Pinpoint the cell where the given text exists, returning its (x, y) midpoint coordinate. 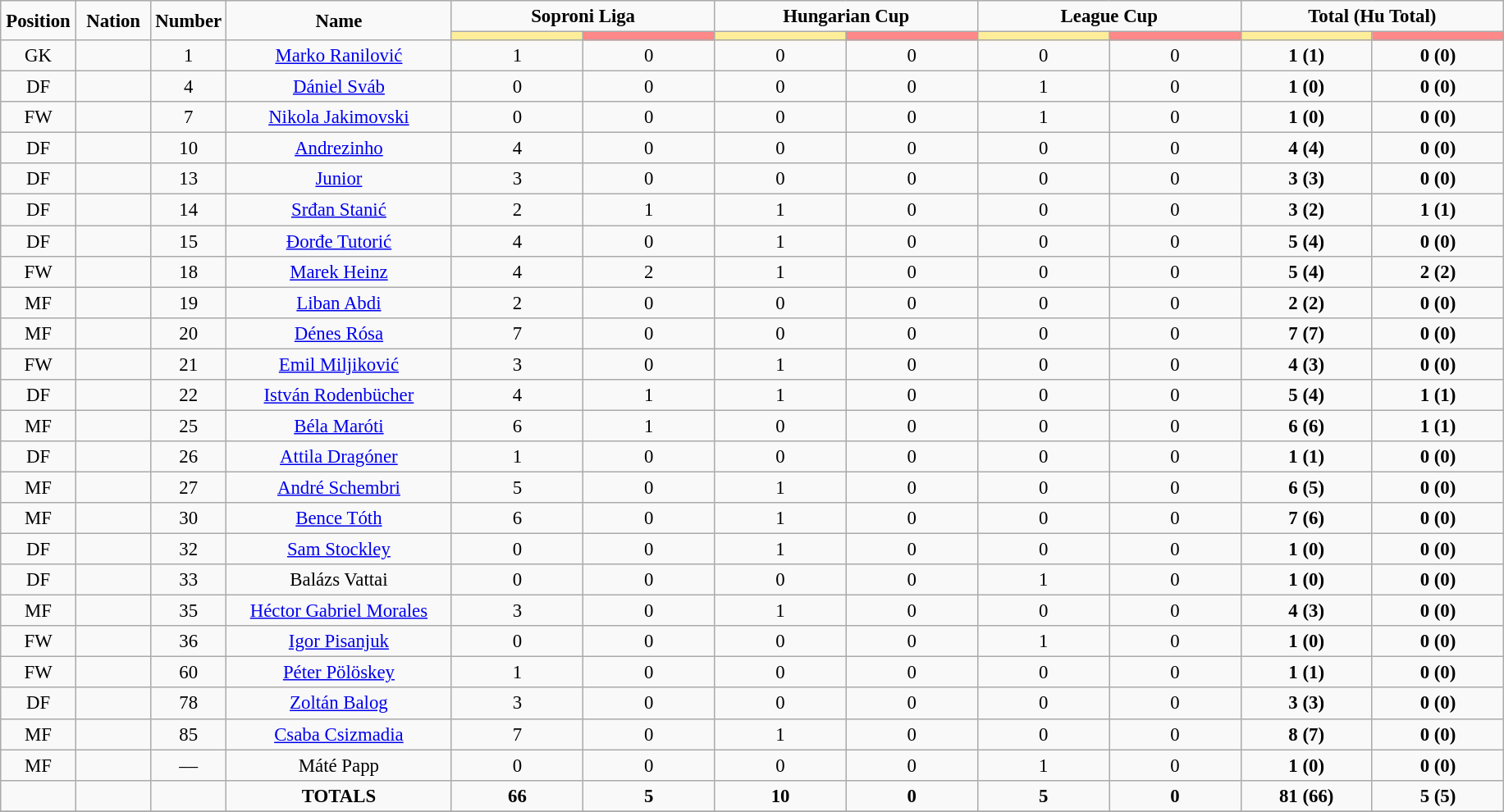
20 (189, 333)
GK (39, 56)
4 (4) (1306, 148)
Dániel Sváb (340, 87)
Zoltán Balog (340, 704)
André Schembri (340, 487)
32 (189, 550)
15 (189, 241)
81 (66) (1306, 796)
22 (189, 395)
14 (189, 210)
Number (189, 21)
27 (189, 487)
85 (189, 734)
Name (340, 21)
Sam Stockley (340, 550)
Béla Maróti (340, 426)
35 (189, 611)
Igor Pisanjuk (340, 641)
66 (517, 796)
18 (189, 271)
13 (189, 180)
Héctor Gabriel Morales (340, 611)
21 (189, 364)
6 (6) (1306, 426)
78 (189, 704)
7 (7) (1306, 333)
István Rodenbücher (340, 395)
26 (189, 457)
Đorđe Tutorić (340, 241)
Andrezinho (340, 148)
3 (2) (1306, 210)
TOTALS (340, 796)
Hungarian Cup (847, 16)
7 (6) (1306, 518)
League Cup (1109, 16)
Srđan Stanić (340, 210)
6 (5) (1306, 487)
Bence Tóth (340, 518)
19 (189, 303)
Dénes Rósa (340, 333)
Csaba Csizmadia (340, 734)
25 (189, 426)
30 (189, 518)
Emil Miljiković (340, 364)
Marek Heinz (340, 271)
5 (5) (1438, 796)
Marko Ranilović (340, 56)
Position (39, 21)
Máté Papp (340, 765)
Attila Dragóner (340, 457)
Liban Abdi (340, 303)
Balázs Vattai (340, 580)
–– (189, 765)
Junior (340, 180)
33 (189, 580)
Péter Pölöskey (340, 673)
Nation (113, 21)
36 (189, 641)
60 (189, 673)
Total (Hu Total) (1372, 16)
Soproni Liga (583, 16)
Nikola Jakimovski (340, 117)
8 (7) (1306, 734)
